Locate the cell with the specified text and output its (x, y) center coordinate. 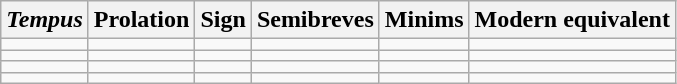
Sign (223, 20)
Semibreves (315, 20)
Prolation (142, 20)
Modern equivalent (572, 20)
Minims (424, 20)
Tempus (45, 20)
